Determine the (x, y) coordinate at the center of the cell enclosing the given text.  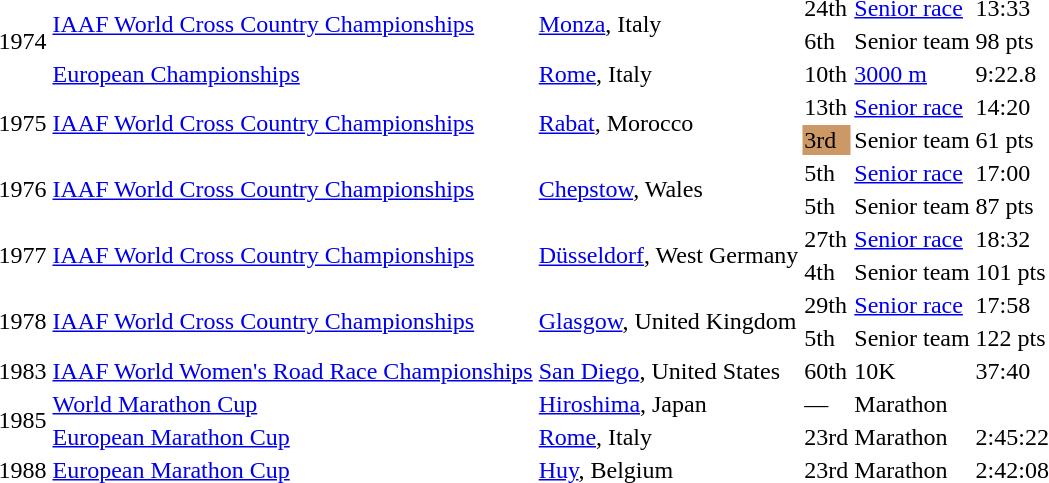
Glasgow, United Kingdom (668, 322)
— (826, 404)
3rd (826, 140)
Hiroshima, Japan (668, 404)
27th (826, 239)
10K (912, 371)
Chepstow, Wales (668, 190)
4th (826, 272)
3000 m (912, 74)
World Marathon Cup (292, 404)
European Marathon Cup (292, 437)
European Championships (292, 74)
6th (826, 41)
29th (826, 305)
IAAF World Women's Road Race Championships (292, 371)
Düsseldorf, West Germany (668, 256)
60th (826, 371)
10th (826, 74)
Rabat, Morocco (668, 124)
San Diego, United States (668, 371)
23rd (826, 437)
13th (826, 107)
